Capture the cell that displays the provided text and extract its [X, Y] central coordinate. 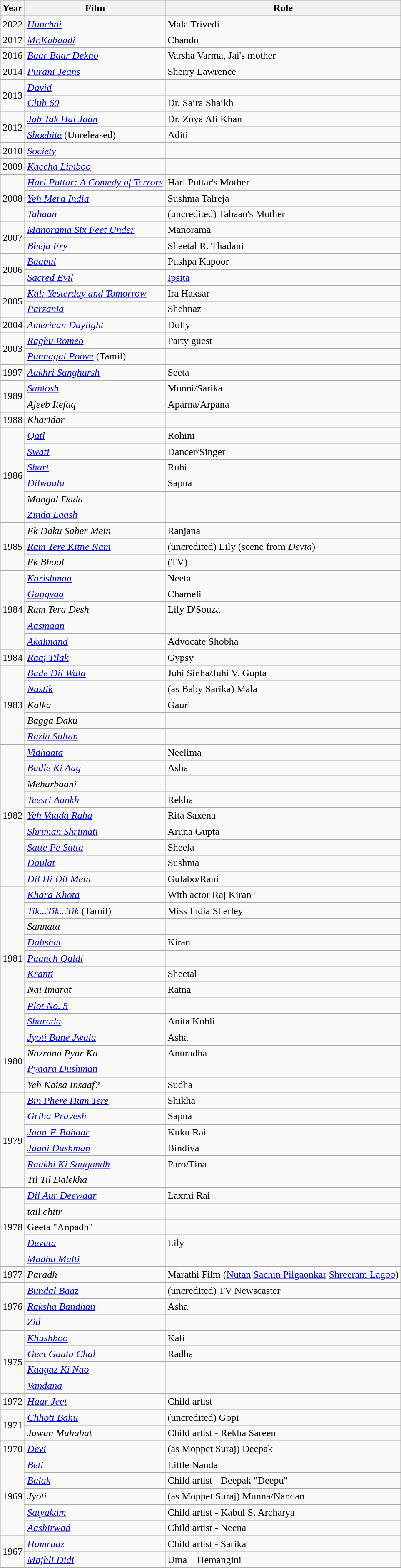
Bindiya [283, 1148]
Ek Bhool [95, 562]
Geeta "Anpadh" [95, 1227]
Geet Gaata Chal [95, 1354]
(uncredited) Lily (scene from Devta) [283, 547]
Sheetal R. Thadani [283, 246]
Raaj Tilak [95, 657]
Shriman Shrimati [95, 831]
Haar Jeet [95, 1401]
(TV) [283, 562]
Plot No. 5 [95, 1006]
Pushpa Kapoor [283, 262]
Jyoti Bane Jwala [95, 1037]
Raksha Bandhan [95, 1306]
Dr. Saira Shaikh [283, 103]
1967 [12, 1552]
Party guest [283, 341]
Zinda Laash [95, 515]
Uunchai [95, 24]
(uncredited) Gopi [283, 1417]
Paanch Qaidi [95, 958]
Paro/Tina [283, 1164]
Jab Tak Hai Jaan [95, 119]
Devata [95, 1243]
Aashirwad [95, 1528]
Kharidar [95, 420]
Sherry Lawrence [283, 72]
Ira Haksar [283, 293]
Kuku Rai [283, 1132]
Bagga Daku [95, 721]
Nai Imarat [95, 990]
1989 [12, 396]
Anita Kohli [283, 1021]
2009 [12, 166]
Meharbaani [95, 784]
Varsha Varma, Jai's mother [283, 56]
Dilwaala [95, 483]
Kali [283, 1338]
Ruhi [283, 467]
Mangal Dada [95, 499]
1975 [12, 1362]
Griha Pravesh [95, 1116]
2012 [12, 127]
Vandana [95, 1385]
Tik...Tik...Tik (Tamil) [95, 910]
Dil Hi Dil Mein [95, 879]
2003 [12, 349]
Khara Khota [95, 895]
Tahaan [95, 214]
Mala Trivedi [283, 24]
Sannata [95, 926]
Sharada [95, 1021]
Baabul [95, 262]
Teesri Aankh [95, 800]
Til Til Dalekha [95, 1180]
1977 [12, 1275]
Dolly [283, 325]
Hari Puttar: A Comedy of Terrors [95, 182]
Dr. Zoya Ali Khan [283, 119]
Child artist - Deepak "Deepu" [283, 1481]
Rita Saxena [283, 816]
Purani Jeans [95, 72]
Kalka [95, 705]
Dancer/Singer [283, 451]
1997 [12, 372]
Vidhaata [95, 752]
Rohini [283, 435]
Madhu Malti [95, 1259]
Ek Daku Saher Mein [95, 531]
Jaan-E-Bahaar [95, 1132]
Anuradha [283, 1053]
1976 [12, 1306]
Bade Dil Wala [95, 673]
Qatl [95, 435]
1979 [12, 1140]
Miss India Sherley [283, 910]
Majhli Didi [95, 1560]
Aruna Gupta [283, 831]
2007 [12, 238]
Society [95, 151]
Gypsy [283, 657]
Rekha [283, 800]
Role [283, 8]
Neelima [283, 752]
Baar Baar Dekho [95, 56]
Sheela [283, 847]
1972 [12, 1401]
2016 [12, 56]
Film [95, 8]
Beti [95, 1464]
Little Nanda [283, 1464]
Kranti [95, 974]
Laxmi Rai [283, 1195]
Satyakam [95, 1512]
2008 [12, 198]
Daulat [95, 863]
1971 [12, 1425]
2013 [12, 95]
Pyaara Dushman [95, 1069]
With actor Raj Kiran [283, 895]
2006 [12, 270]
Gangvaa [95, 594]
Manorama [283, 230]
Swati [95, 451]
Chhoti Bahu [95, 1417]
Bundal Baaz [95, 1291]
Ajeeb Itefaq [95, 404]
2022 [12, 24]
Child artist - Neena [283, 1528]
Karishmaa [95, 578]
1980 [12, 1061]
Santosh [95, 388]
Balak [95, 1481]
Raghu Romeo [95, 341]
Sushma Talreja [283, 198]
Bin Phere Hum Tere [95, 1101]
Advocate Shobha [283, 641]
Radha [283, 1354]
Zid [95, 1322]
Sheetal [283, 974]
Child artist [283, 1401]
Neeta [283, 578]
Aparna/Arpana [283, 404]
Chando [283, 40]
2004 [12, 325]
Yeh Mera India [95, 198]
Ram Tera Desh [95, 610]
1986 [12, 475]
Kal: Yesterday and Tomorrow [95, 293]
Satte Pe Satta [95, 847]
Juhi Sinha/Juhi V. Gupta [283, 673]
David [95, 87]
Dahshat [95, 942]
Year [12, 8]
Child artist - Rekha Sareen [283, 1433]
Yeh Kaisa Insaaf? [95, 1085]
Khushboo [95, 1338]
1969 [12, 1496]
Aasmaan [95, 626]
(as Moppet Suraj) Deepak [283, 1449]
Gulabo/Rani [283, 879]
Club 60 [95, 103]
Hari Puttar's Mother [283, 182]
1970 [12, 1449]
(uncredited) Tahaan's Mother [283, 214]
1981 [12, 958]
tail chitr [95, 1212]
Sudha [283, 1085]
(uncredited) TV Newscaster [283, 1291]
Kiran [283, 942]
Yeh Vaada Raha [95, 816]
Punnagai Poove (Tamil) [95, 356]
Paradh [95, 1275]
Jawan Muhabat [95, 1433]
Ipsita [283, 277]
Nazrana Pyar Ka [95, 1053]
Razia Sultan [95, 737]
Shehnaz [283, 309]
Lily [283, 1243]
Sacred Evil [95, 277]
Aditi [283, 135]
Marathi Film (Nutan Sachin Pilgaonkar Shreeram Lagoo) [283, 1275]
Kaccha Limboo [95, 166]
Munni/Sarika [283, 388]
Shart [95, 467]
Lily D'Souza [283, 610]
American Daylight [95, 325]
Dil Aur Deewaar [95, 1195]
Gauri [283, 705]
Akalmand [95, 641]
2014 [12, 72]
Uma – Hemangini [283, 1560]
Jyoti [95, 1496]
Aakhri Sanghursh [95, 372]
Manorama Six Feet Under [95, 230]
Sushma [283, 863]
Seeta [283, 372]
Bheja Fry [95, 246]
1978 [12, 1227]
Devi [95, 1449]
Ram Tere Kitne Nam [95, 547]
Shikha [283, 1101]
Badle Ki Aag [95, 768]
Kaagaz Ki Nao [95, 1370]
Ranjana [283, 531]
1988 [12, 420]
Shoebite (Unreleased) [95, 135]
2005 [12, 301]
Nastik [95, 689]
(as Moppet Suraj) Munna/Nandan [283, 1496]
Ratna [283, 990]
Mr.Kabaadi [95, 40]
(as Baby Sarika) Mala [283, 689]
1983 [12, 705]
Hamraaz [95, 1544]
1985 [12, 547]
2017 [12, 40]
Child artist - Kabul S. Archarya [283, 1512]
1982 [12, 816]
Chameli [283, 594]
Child artist - Sarika [283, 1544]
Parzania [95, 309]
2010 [12, 151]
Raakhi Ki Saugandh [95, 1164]
Jaani Dushman [95, 1148]
